Provide the [x, y] coordinate of the cell's center where the given text is located.  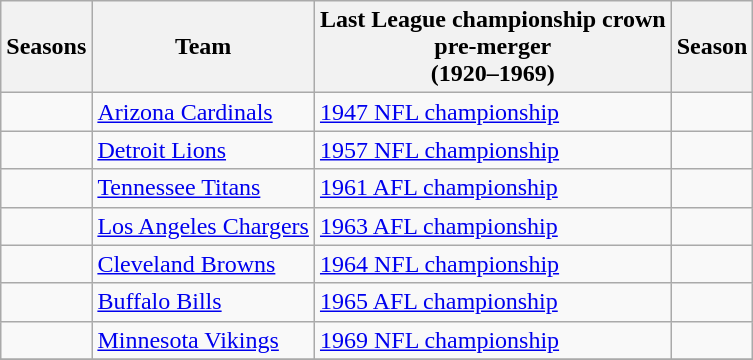
Season [712, 47]
Buffalo Bills [204, 302]
1963 AFL championship [492, 226]
Team [204, 47]
Detroit Lions [204, 150]
1947 NFL championship [492, 112]
Last League championship crown pre-merger (1920–1969) [492, 47]
Tennessee Titans [204, 188]
1961 AFL championship [492, 188]
1965 AFL championship [492, 302]
Minnesota Vikings [204, 340]
1969 NFL championship [492, 340]
Arizona Cardinals [204, 112]
1957 NFL championship [492, 150]
Los Angeles Chargers [204, 226]
Cleveland Browns [204, 264]
1964 NFL championship [492, 264]
Seasons [46, 47]
